Locate the cell with the specified text and output its [X, Y] center coordinate. 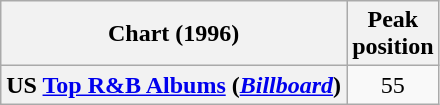
55 [393, 85]
US Top R&B Albums (Billboard) [174, 85]
Chart (1996) [174, 34]
Peak position [393, 34]
